Determine the (X, Y) coordinate at the center of the cell enclosing the given text.  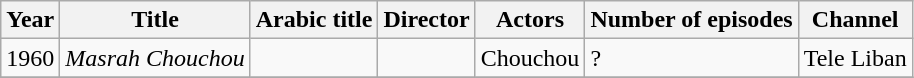
Title (155, 20)
Masrah Chouchou (155, 58)
Channel (855, 20)
? (692, 58)
Tele Liban (855, 58)
Director (426, 20)
Year (30, 20)
Number of episodes (692, 20)
Chouchou (530, 58)
Actors (530, 20)
Arabic title (314, 20)
1960 (30, 58)
